For the text-containing cell, return its midpoint in (x, y) coordinate format. 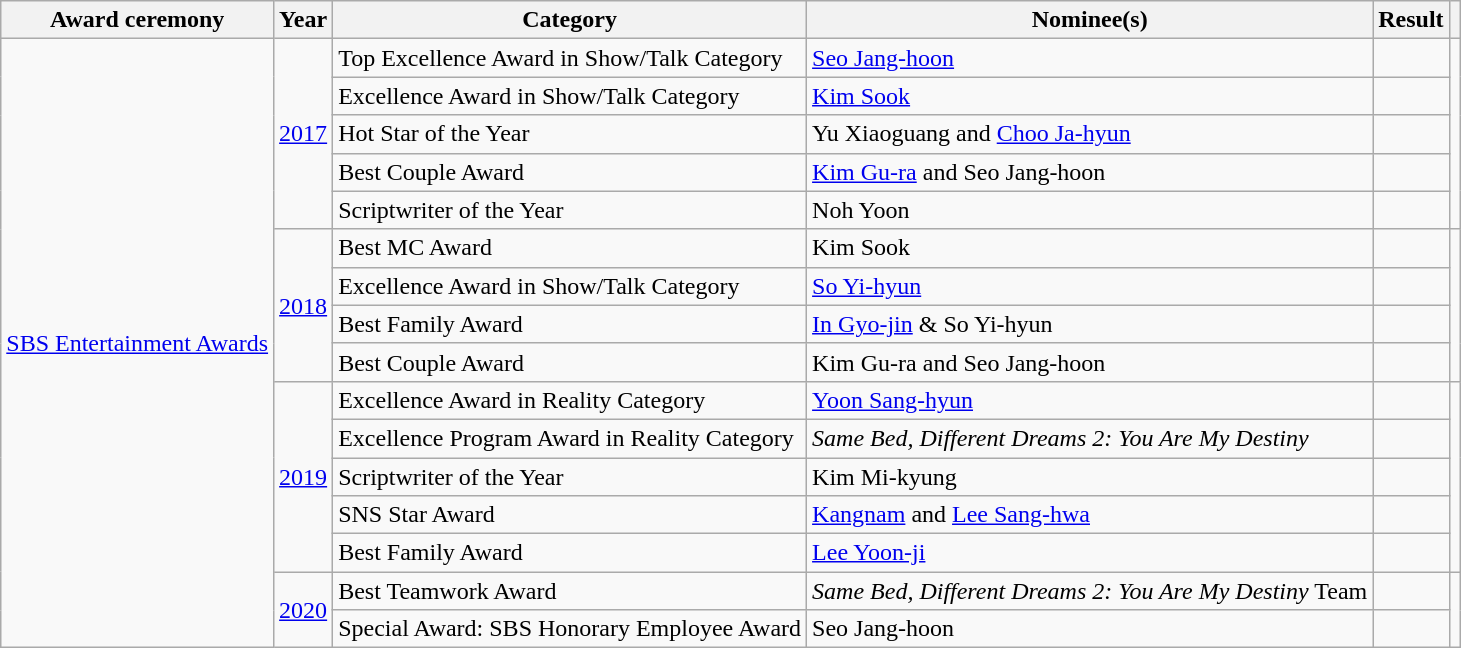
Nominee(s) (1090, 20)
Excellence Program Award in Reality Category (570, 438)
Yoon Sang-hyun (1090, 400)
Kim Mi-kyung (1090, 477)
Kangnam and Lee Sang-hwa (1090, 515)
Yu Xiaoguang and Choo Ja-hyun (1090, 134)
Category (570, 20)
Top Excellence Award in Show/Talk Category (570, 58)
Same Bed, Different Dreams 2: You Are My Destiny Team (1090, 591)
Year (304, 20)
2019 (304, 476)
Excellence Award in Reality Category (570, 400)
Result (1411, 20)
2020 (304, 610)
2018 (304, 305)
Special Award: SBS Honorary Employee Award (570, 629)
Lee Yoon-ji (1090, 553)
In Gyo-jin & So Yi-hyun (1090, 324)
Award ceremony (138, 20)
Hot Star of the Year (570, 134)
So Yi-hyun (1090, 286)
SBS Entertainment Awards (138, 344)
Same Bed, Different Dreams 2: You Are My Destiny (1090, 438)
Best MC Award (570, 248)
SNS Star Award (570, 515)
2017 (304, 134)
Best Teamwork Award (570, 591)
Noh Yoon (1090, 210)
